Provide the [x, y] coordinate of the cell's center where the given text is located.  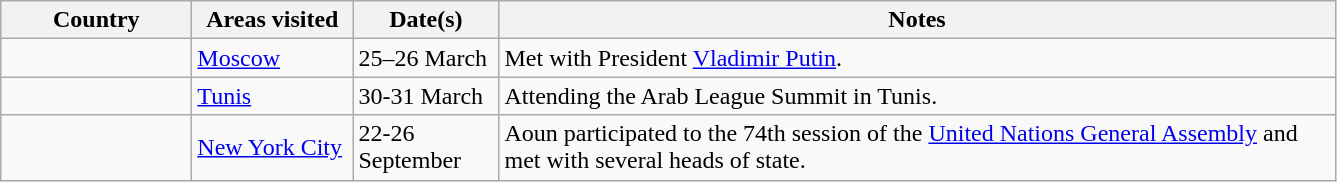
30-31 March [426, 96]
25–26 March [426, 58]
New York City [272, 148]
Moscow [272, 58]
Aoun participated to the 74th session of the United Nations General Assembly and met with several heads of state. [917, 148]
22-26 September [426, 148]
Areas visited [272, 20]
Met with President Vladimir Putin. [917, 58]
Tunis [272, 96]
Country [96, 20]
Notes [917, 20]
Date(s) [426, 20]
Attending the Arab League Summit in Tunis. [917, 96]
